Find where the given text appears and provide that cell's center as [X, Y] coordinate. 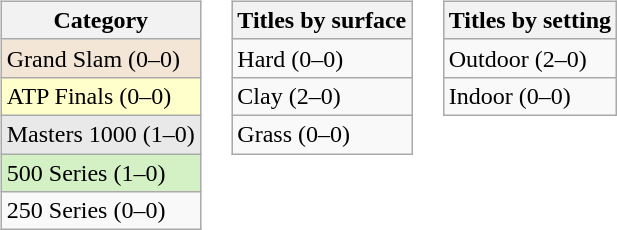
250 Series (0–0) [100, 211]
Masters 1000 (1–0) [100, 134]
Outdoor (2–0) [530, 58]
ATP Finals (0–0) [100, 96]
Titles by surface [322, 20]
Indoor (0–0) [530, 96]
Clay (2–0) [322, 96]
Grass (0–0) [322, 134]
500 Series (1–0) [100, 173]
Category [100, 20]
Titles by setting [530, 20]
Hard (0–0) [322, 58]
Grand Slam (0–0) [100, 58]
